Provide the [X, Y] coordinate of the cell's center where the given text is located.  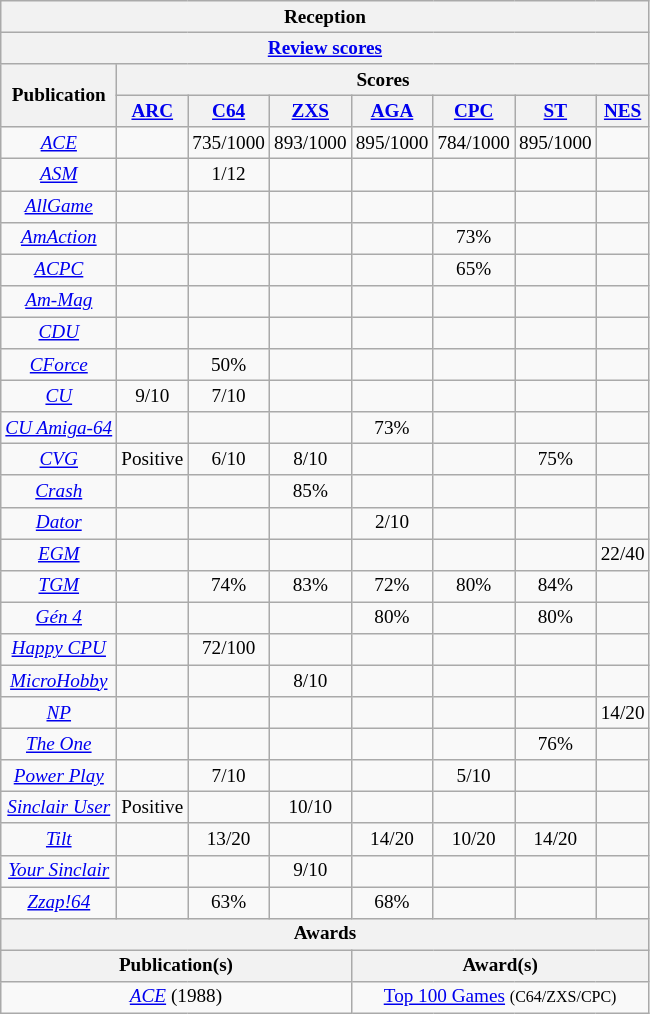
Top 100 Games (C64/ZXS/CPC) [500, 998]
Award(s) [500, 966]
Awards [325, 934]
Gén 4 [59, 618]
76% [555, 744]
68% [392, 903]
Happy CPU [59, 650]
74% [229, 586]
2/10 [392, 523]
NP [59, 713]
735/1000 [229, 143]
TGM [59, 586]
ACE (1988) [176, 998]
Scores [383, 80]
CForce [59, 365]
Tilt [59, 839]
50% [229, 365]
1/12 [229, 175]
63% [229, 903]
6/10 [229, 460]
ASM [59, 175]
EGM [59, 555]
Reception [325, 17]
83% [310, 586]
85% [310, 491]
Power Play [59, 776]
Publication [59, 96]
ST [555, 112]
75% [555, 460]
CU Amiga-64 [59, 428]
Sinclair User [59, 808]
AGA [392, 112]
CVG [59, 460]
Crash [59, 491]
Publication(s) [176, 966]
65% [474, 270]
Am-Mag [59, 302]
893/1000 [310, 143]
ZXS [310, 112]
AllGame [59, 207]
10/10 [310, 808]
C64 [229, 112]
5/10 [474, 776]
CU [59, 396]
NES [622, 112]
The One [59, 744]
72/100 [229, 650]
Review scores [325, 48]
CDU [59, 333]
72% [392, 586]
Zzap!64 [59, 903]
Your Sinclair [59, 871]
784/1000 [474, 143]
ARC [152, 112]
MicroHobby [59, 681]
ACPC [59, 270]
CPC [474, 112]
84% [555, 586]
Dator [59, 523]
AmAction [59, 238]
10/20 [474, 839]
22/40 [622, 555]
ACE [59, 143]
13/20 [229, 839]
